Extract the (x, y) coordinate from the center of the cell holding the provided text.  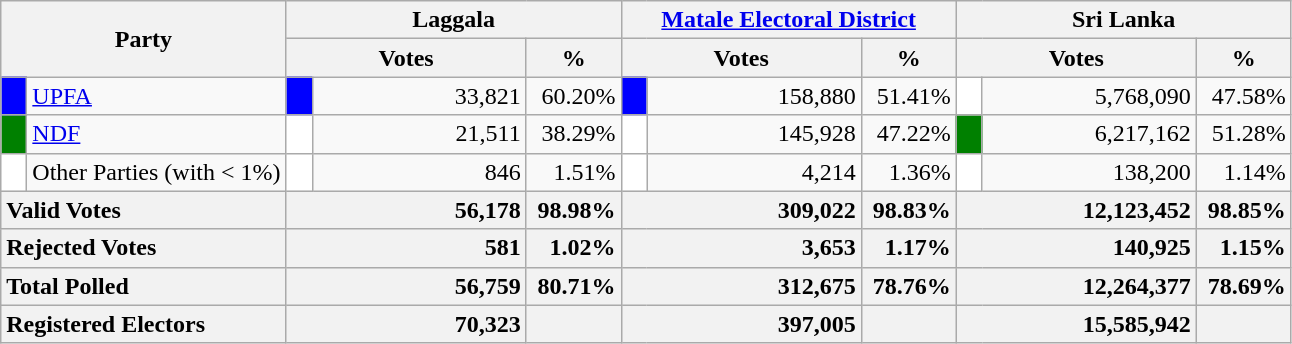
56,759 (406, 286)
1.51% (574, 172)
309,022 (741, 210)
158,880 (754, 96)
98.85% (1244, 210)
Party (144, 39)
145,928 (754, 134)
397,005 (741, 324)
6,217,162 (1089, 134)
1.36% (908, 172)
5,768,090 (1089, 96)
1.15% (1244, 248)
47.22% (908, 134)
Registered Electors (144, 324)
12,123,452 (1076, 210)
3,653 (741, 248)
Valid Votes (144, 210)
140,925 (1076, 248)
138,200 (1089, 172)
70,323 (406, 324)
78.69% (1244, 286)
1.02% (574, 248)
60.20% (574, 96)
Other Parties (with < 1%) (156, 172)
Laggala (454, 20)
NDF (156, 134)
UPFA (156, 96)
4,214 (754, 172)
47.58% (1244, 96)
51.28% (1244, 134)
15,585,942 (1076, 324)
581 (406, 248)
56,178 (406, 210)
Sri Lanka (1124, 20)
51.41% (908, 96)
98.98% (574, 210)
38.29% (574, 134)
12,264,377 (1076, 286)
Total Polled (144, 286)
21,511 (419, 134)
Matale Electoral District (788, 20)
80.71% (574, 286)
312,675 (741, 286)
1.17% (908, 248)
78.76% (908, 286)
33,821 (419, 96)
Rejected Votes (144, 248)
98.83% (908, 210)
846 (419, 172)
1.14% (1244, 172)
